Output the [x, y] coordinate of the center of the cell containing the given text.  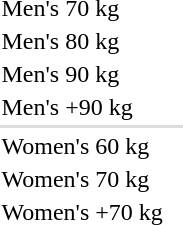
Men's 90 kg [82, 74]
Women's 70 kg [82, 179]
Men's +90 kg [82, 107]
Women's 60 kg [82, 146]
Men's 80 kg [82, 41]
